Search for the cell housing the specified text and yield its [X, Y] center coordinate. 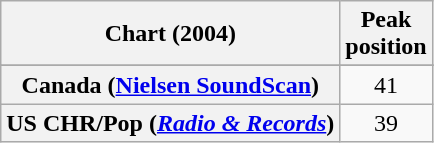
41 [386, 85]
Canada (Nielsen SoundScan) [170, 85]
US CHR/Pop (Radio & Records) [170, 123]
39 [386, 123]
Chart (2004) [170, 34]
Peakposition [386, 34]
